Capture the cell that displays the provided text and extract its (X, Y) central coordinate. 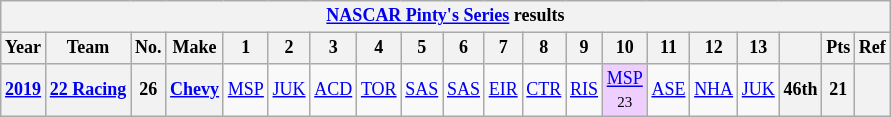
CTR (544, 90)
MSP23 (624, 90)
22 Racing (88, 90)
Year (24, 48)
No. (148, 48)
7 (503, 48)
4 (379, 48)
TOR (379, 90)
Team (88, 48)
ACD (334, 90)
1 (246, 48)
46th (800, 90)
RIS (584, 90)
5 (422, 48)
3 (334, 48)
10 (624, 48)
Make (195, 48)
EIR (503, 90)
26 (148, 90)
2019 (24, 90)
9 (584, 48)
8 (544, 48)
NHA (714, 90)
NASCAR Pinty's Series results (446, 16)
21 (838, 90)
Ref (873, 48)
13 (758, 48)
11 (668, 48)
2 (289, 48)
12 (714, 48)
Pts (838, 48)
ASE (668, 90)
6 (464, 48)
MSP (246, 90)
Chevy (195, 90)
